Provide the [X, Y] coordinate of the cell's center where the given text is located.  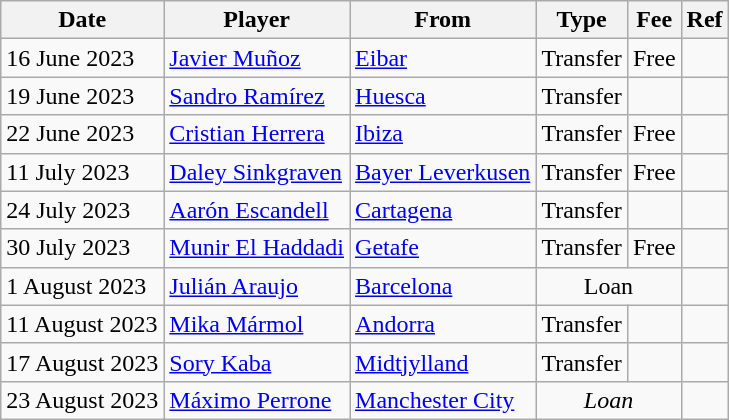
Cristian Herrera [257, 134]
24 July 2023 [82, 210]
23 August 2023 [82, 400]
Andorra [443, 324]
Date [82, 20]
22 June 2023 [82, 134]
Fee [654, 20]
Aarón Escandell [257, 210]
Sory Kaba [257, 362]
Ibiza [443, 134]
Midtjylland [443, 362]
Máximo Perrone [257, 400]
11 July 2023 [82, 172]
Barcelona [443, 286]
Ref [704, 20]
Eibar [443, 58]
Daley Sinkgraven [257, 172]
Javier Muñoz [257, 58]
Mika Mármol [257, 324]
1 August 2023 [82, 286]
Julián Araujo [257, 286]
30 July 2023 [82, 248]
19 June 2023 [82, 96]
Player [257, 20]
Huesca [443, 96]
From [443, 20]
Manchester City [443, 400]
17 August 2023 [82, 362]
Type [582, 20]
Munir El Haddadi [257, 248]
11 August 2023 [82, 324]
Bayer Leverkusen [443, 172]
Getafe [443, 248]
16 June 2023 [82, 58]
Cartagena [443, 210]
Sandro Ramírez [257, 96]
